Scan for the cell matching the given text and deliver its (X, Y) coordinate at center. 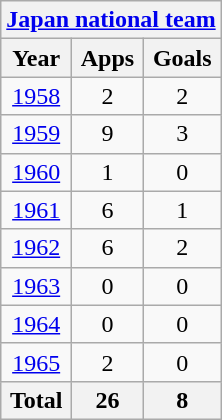
1958 (36, 96)
1965 (36, 362)
Total (36, 400)
1964 (36, 324)
1963 (36, 286)
26 (108, 400)
Goals (182, 58)
3 (182, 134)
1962 (36, 248)
8 (182, 400)
9 (108, 134)
1960 (36, 172)
Year (36, 58)
Japan national team (111, 20)
1959 (36, 134)
1961 (36, 210)
Apps (108, 58)
